Scan for the cell matching the given text and deliver its [x, y] coordinate at center. 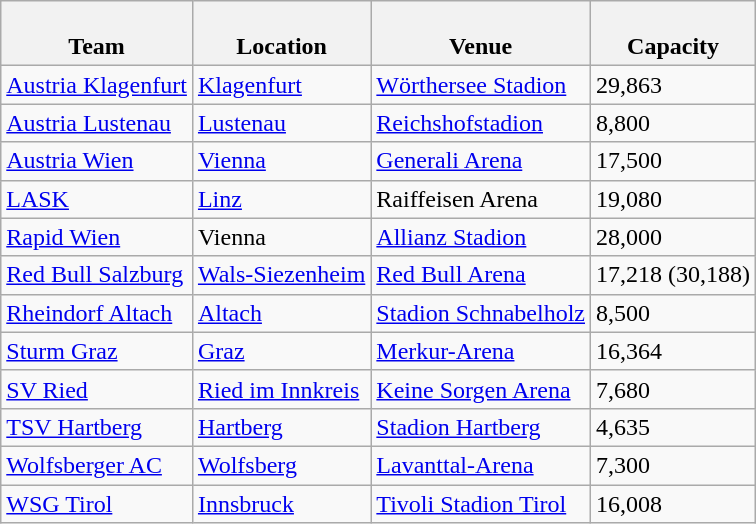
16,008 [674, 503]
Austria Klagenfurt [97, 85]
17,218 (30,188) [674, 275]
Wals-Siezenheim [281, 275]
Red Bull Arena [481, 275]
Allianz Stadion [481, 237]
Team [97, 34]
Location [281, 34]
4,635 [674, 427]
Reichshofstadion [481, 123]
Rheindorf Altach [97, 313]
Keine Sorgen Arena [481, 389]
Klagenfurt [281, 85]
29,863 [674, 85]
8,500 [674, 313]
Graz [281, 351]
Capacity [674, 34]
Sturm Graz [97, 351]
LASK [97, 199]
19,080 [674, 199]
Venue [481, 34]
Merkur-Arena [481, 351]
Ried im Innkreis [281, 389]
Generali Arena [481, 161]
Austria Lustenau [97, 123]
Wörthersee Stadion [481, 85]
SV Ried [97, 389]
Linz [281, 199]
Stadion Schnabelholz [481, 313]
Stadion Hartberg [481, 427]
7,680 [674, 389]
7,300 [674, 465]
Tivoli Stadion Tirol [481, 503]
Lustenau [281, 123]
Wolfsberger AC [97, 465]
28,000 [674, 237]
Hartberg [281, 427]
Rapid Wien [97, 237]
TSV Hartberg [97, 427]
17,500 [674, 161]
Raiffeisen Arena [481, 199]
Lavanttal-Arena [481, 465]
Austria Wien [97, 161]
Innsbruck [281, 503]
WSG Tirol [97, 503]
16,364 [674, 351]
Red Bull Salzburg [97, 275]
Altach [281, 313]
Wolfsberg [281, 465]
8,800 [674, 123]
